Pinpoint the cell where the given text exists, returning its [x, y] midpoint coordinate. 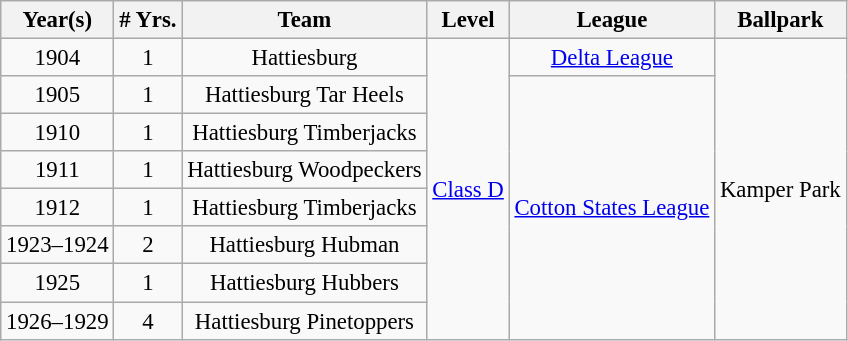
1911 [58, 170]
Hattiesburg Tar Heels [304, 95]
1904 [58, 58]
Hattiesburg [304, 58]
Hattiesburg Hubman [304, 245]
Team [304, 20]
Hattiesburg Woodpeckers [304, 170]
1912 [58, 208]
Ballpark [780, 20]
Hattiesburg Hubbers [304, 283]
1905 [58, 95]
1910 [58, 133]
# Yrs. [148, 20]
Delta League [612, 58]
Cotton States League [612, 208]
1926–1929 [58, 321]
Kamper Park [780, 190]
4 [148, 321]
League [612, 20]
1925 [58, 283]
Year(s) [58, 20]
Level [468, 20]
1923–1924 [58, 245]
Class D [468, 190]
2 [148, 245]
Hattiesburg Pinetoppers [304, 321]
